Determine the [X, Y] coordinate at the center of the cell enclosing the given text.  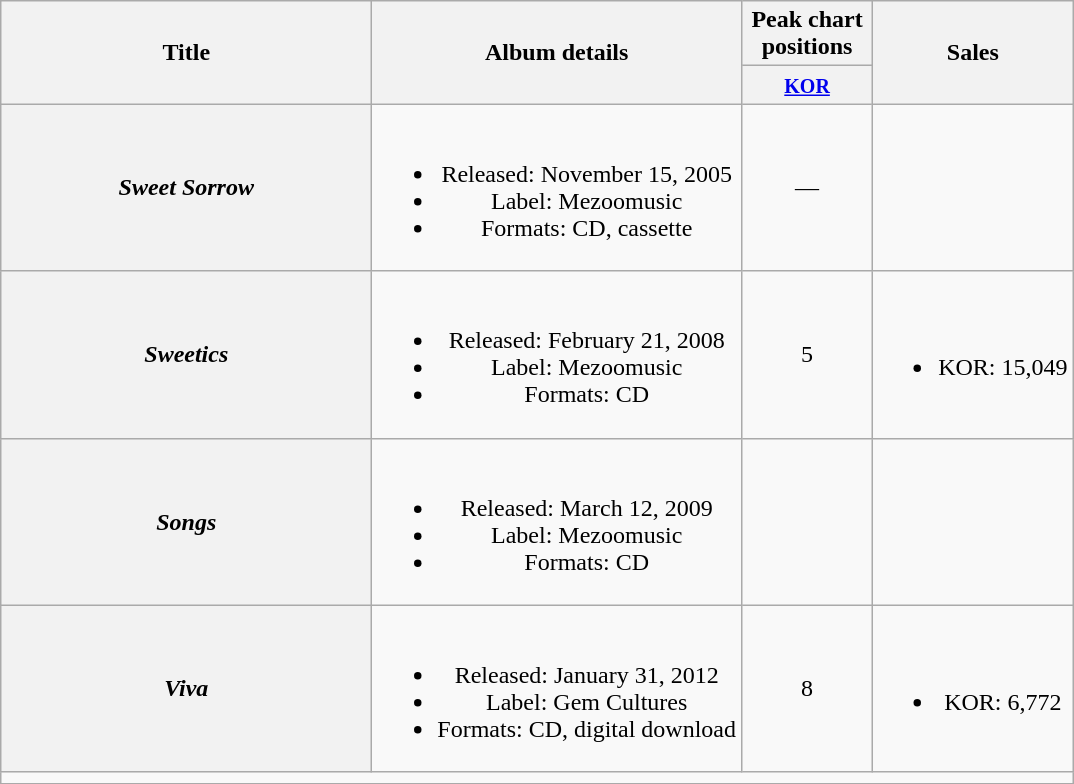
Viva [186, 688]
8 [808, 688]
Peak chart positions [808, 34]
Sweetics [186, 354]
Released: March 12, 2009Label: MezoomusicFormats: CD [557, 522]
Released: January 31, 2012Label: Gem CulturesFormats: CD, digital download [557, 688]
Songs [186, 522]
KOR: 15,049 [973, 354]
KOR [808, 85]
5 [808, 354]
Released: February 21, 2008Label: MezoomusicFormats: CD [557, 354]
Sales [973, 52]
Sweet Sorrow [186, 188]
KOR: 6,772 [973, 688]
— [808, 188]
Title [186, 52]
Album details [557, 52]
Released: November 15, 2005Label: MezoomusicFormats: CD, cassette [557, 188]
